Detect which cell encompasses the target text, then output its (X, Y) center coordinate. 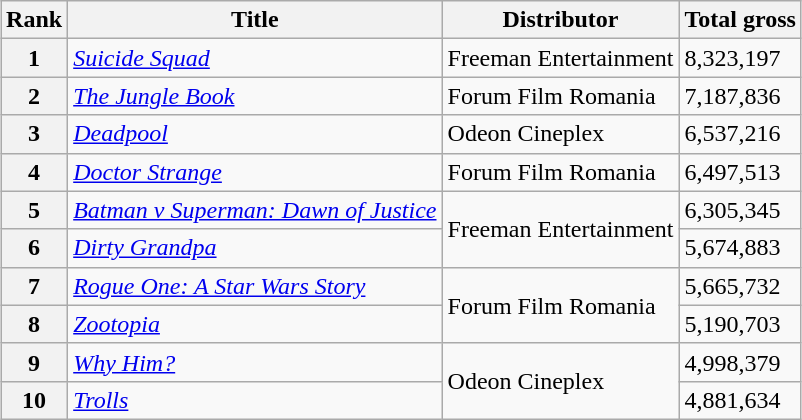
Why Him? (255, 362)
2 (34, 96)
Dirty Grandpa (255, 248)
5,665,732 (740, 286)
7,187,836 (740, 96)
8 (34, 324)
9 (34, 362)
1 (34, 58)
3 (34, 134)
Zootopia (255, 324)
5,190,703 (740, 324)
6,537,216 (740, 134)
Doctor Strange (255, 172)
Suicide Squad (255, 58)
5 (34, 210)
7 (34, 286)
Total gross (740, 20)
5,674,883 (740, 248)
6,305,345 (740, 210)
8,323,197 (740, 58)
Batman v Superman: Dawn of Justice (255, 210)
4 (34, 172)
Distributor (560, 20)
6 (34, 248)
10 (34, 400)
4,998,379 (740, 362)
Deadpool (255, 134)
4,881,634 (740, 400)
The Jungle Book (255, 96)
Trolls (255, 400)
Rank (34, 20)
6,497,513 (740, 172)
Title (255, 20)
Rogue One: A Star Wars Story (255, 286)
